Capture the cell that displays the provided text and extract its [X, Y] central coordinate. 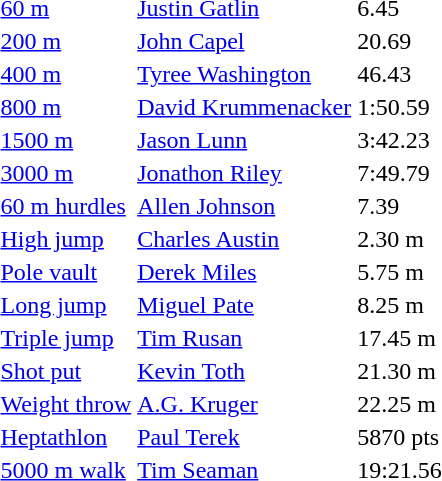
Kevin Toth [244, 371]
Jonathon Riley [244, 173]
Charles Austin [244, 239]
Paul Terek [244, 437]
Tim Rusan [244, 338]
David Krummenacker [244, 107]
Jason Lunn [244, 140]
Tyree Washington [244, 74]
John Capel [244, 41]
Miguel Pate [244, 305]
A.G. Kruger [244, 404]
Derek Miles [244, 272]
Allen Johnson [244, 206]
